Pinpoint the cell where the given text exists, returning its [X, Y] midpoint coordinate. 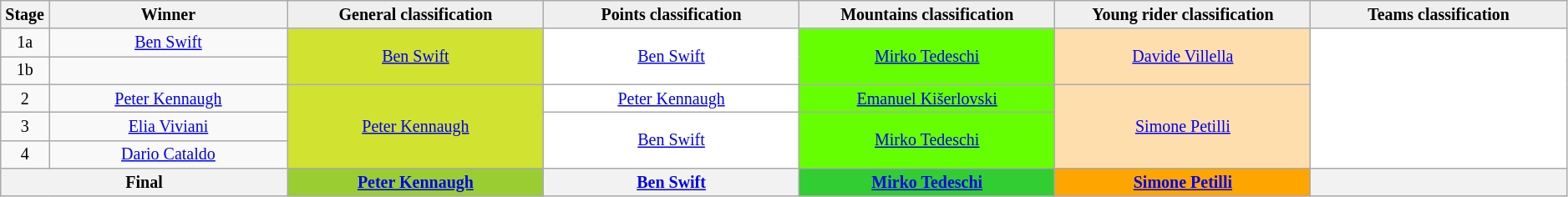
Winner [169, 15]
Final [145, 182]
Points classification [671, 15]
Mountains classification [927, 15]
Davide Villella [1183, 57]
Elia Viviani [169, 127]
3 [25, 127]
Emanuel Kišerlovski [927, 98]
General classification [415, 15]
Dario Cataldo [169, 154]
4 [25, 154]
1b [25, 70]
1a [25, 43]
Young rider classification [1183, 15]
2 [25, 98]
Teams classification [1439, 15]
Stage [25, 15]
